Return the [X, Y] coordinate for the center point of the cell that contains the specified text.  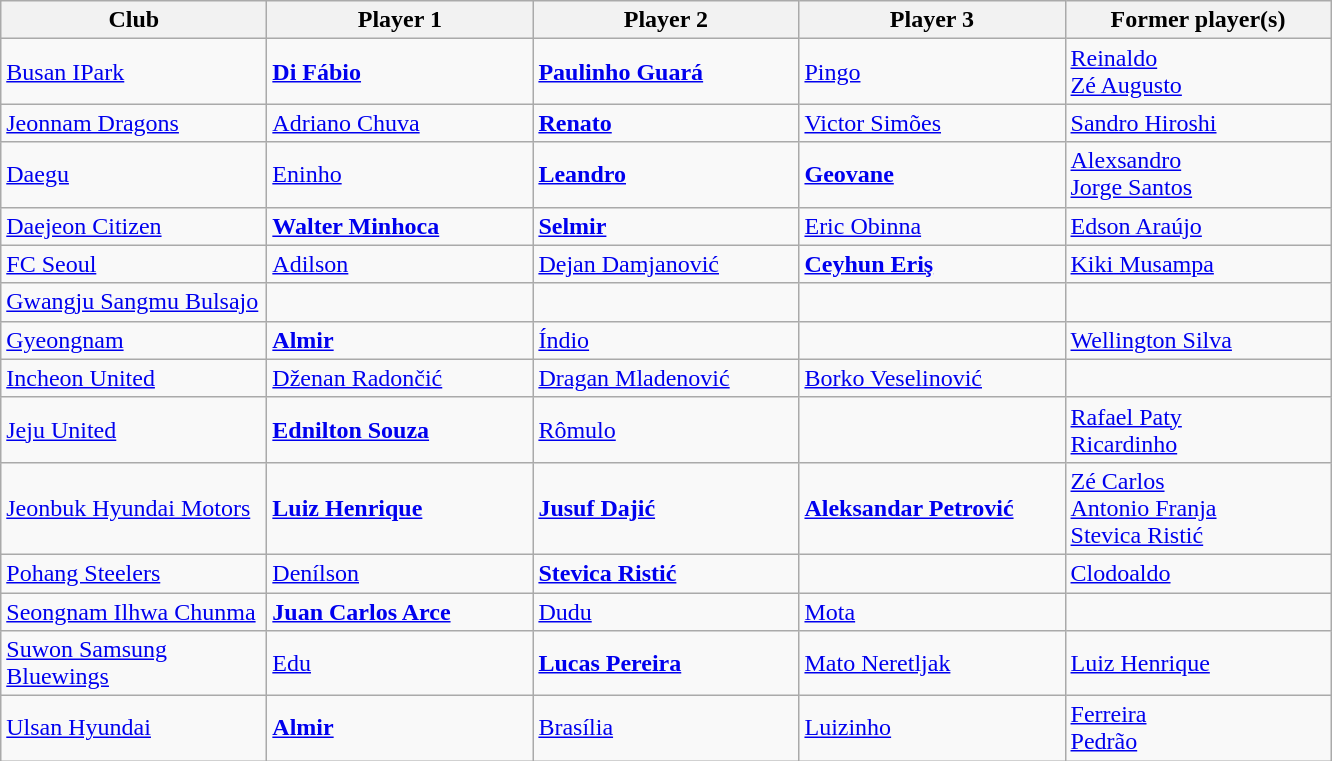
Wellington Silva [1198, 340]
Brasília [666, 728]
Player 2 [666, 20]
Gyeongnam [134, 340]
Seongnam Ilhwa Chunma [134, 611]
Leandro [666, 174]
Zé Carlos Antonio Franja Stevica Ristić [1198, 508]
Edu [400, 664]
Gwangju Sangmu Bulsajo [134, 302]
Rafael Paty Ricardinho [1198, 430]
Lucas Pereira [666, 664]
Eninho [400, 174]
Suwon Samsung Bluewings [134, 664]
Adilson [400, 264]
Player 3 [932, 20]
Clodoaldo [1198, 573]
Ferreira Pedrão [1198, 728]
Denílson [400, 573]
Ceyhun Eriş [932, 264]
Former player(s) [1198, 20]
Pingo [932, 72]
Luizinho [932, 728]
Mota [932, 611]
Ednilton Souza [400, 430]
Reinaldo Zé Augusto [1198, 72]
Club [134, 20]
Busan IPark [134, 72]
Geovane [932, 174]
Eric Obinna [932, 226]
Edson Araújo [1198, 226]
Rômulo [666, 430]
Stevica Ristić [666, 573]
Daegu [134, 174]
Jusuf Dajić [666, 508]
Borko Veselinović [932, 378]
Dragan Mladenović [666, 378]
Daejeon Citizen [134, 226]
Player 1 [400, 20]
Selmir [666, 226]
Renato [666, 123]
Incheon United [134, 378]
Dženan Radončić [400, 378]
FC Seoul [134, 264]
Pohang Steelers [134, 573]
Jeju United [134, 430]
Dejan Damjanović [666, 264]
Mato Neretljak [932, 664]
Juan Carlos Arce [400, 611]
Victor Simões [932, 123]
Paulinho Guará [666, 72]
Ulsan Hyundai [134, 728]
Jeonnam Dragons [134, 123]
Sandro Hiroshi [1198, 123]
Jeonbuk Hyundai Motors [134, 508]
Dudu [666, 611]
Aleksandar Petrović [932, 508]
Índio [666, 340]
Di Fábio [400, 72]
Walter Minhoca [400, 226]
Adriano Chuva [400, 123]
Alexsandro Jorge Santos [1198, 174]
Kiki Musampa [1198, 264]
